Provide the (x, y) coordinate of the cell's center where the given text is located.  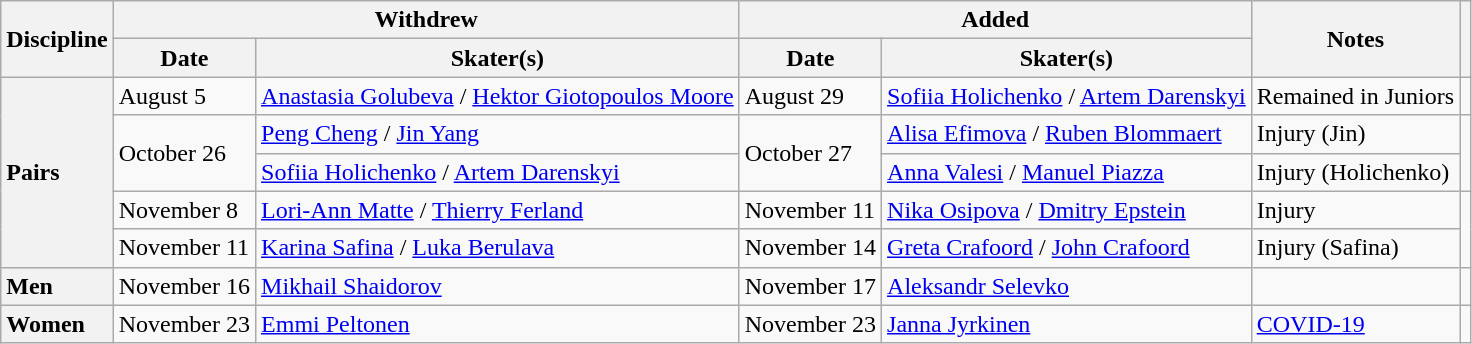
November 14 (810, 248)
August 29 (810, 96)
Notes (1355, 39)
Withdrew (426, 20)
Added (995, 20)
Janna Jyrkinen (1067, 324)
August 5 (184, 96)
Peng Cheng / Jin Yang (498, 134)
Karina Safina / Luka Berulava (498, 248)
Nika Osipova / Dmitry Epstein (1067, 210)
Women (57, 324)
Pairs (57, 172)
Injury (Safina) (1355, 248)
Anastasia Golubeva / Hektor Giotopoulos Moore (498, 96)
COVID-19 (1355, 324)
Anna Valesi / Manuel Piazza (1067, 172)
October 26 (184, 153)
October 27 (810, 153)
November 17 (810, 286)
Lori-Ann Matte / Thierry Ferland (498, 210)
Injury (1355, 210)
Greta Crafoord / John Crafoord (1067, 248)
November 16 (184, 286)
Emmi Peltonen (498, 324)
Injury (Jin) (1355, 134)
Alisa Efimova / Ruben Blommaert (1067, 134)
November 8 (184, 210)
Remained in Juniors (1355, 96)
Men (57, 286)
Aleksandr Selevko (1067, 286)
Injury (Holichenko) (1355, 172)
Discipline (57, 39)
Mikhail Shaidorov (498, 286)
